Determine the (x, y) coordinate at the center of the cell enclosing the given text.  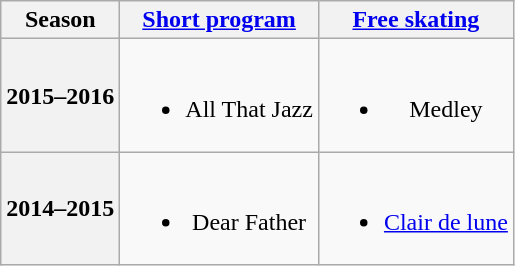
2014–2015 (60, 208)
Free skating (416, 20)
Season (60, 20)
2015–2016 (60, 96)
Dear Father (220, 208)
All That Jazz (220, 96)
Short program (220, 20)
Clair de lune (416, 208)
Medley (416, 96)
